Scan for the cell matching the given text and deliver its [X, Y] coordinate at center. 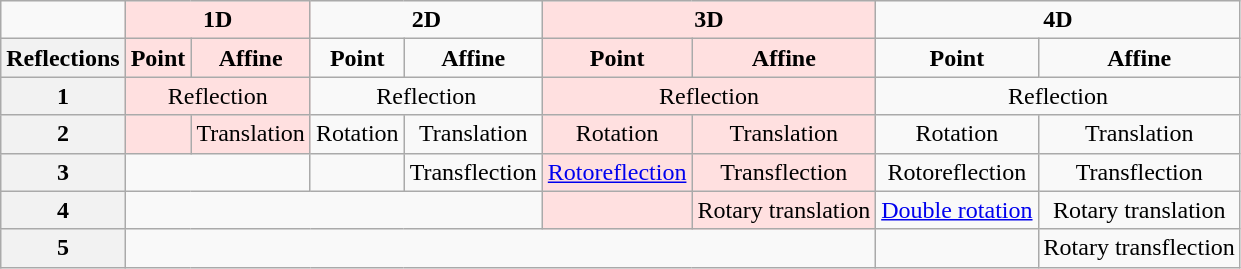
2 [63, 134]
Rotary transflection [1139, 248]
Double rotation [957, 210]
Reflections [63, 58]
4 [63, 210]
1 [63, 96]
1D [218, 20]
3D [708, 20]
4D [1058, 20]
2D [426, 20]
5 [63, 248]
3 [63, 172]
